Scan for the cell matching the given text and deliver its (x, y) coordinate at center. 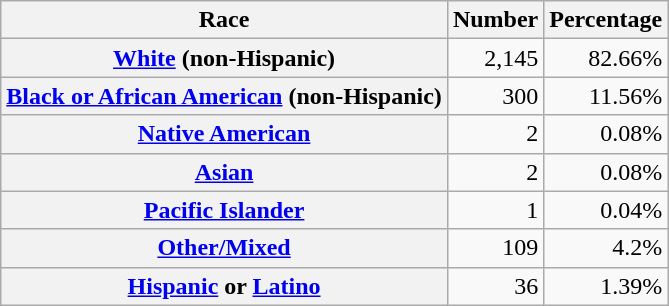
Percentage (606, 20)
Race (224, 20)
109 (495, 248)
White (non-Hispanic) (224, 58)
2,145 (495, 58)
Other/Mixed (224, 248)
Number (495, 20)
Asian (224, 172)
1.39% (606, 286)
Native American (224, 134)
Pacific Islander (224, 210)
Black or African American (non-Hispanic) (224, 96)
0.04% (606, 210)
11.56% (606, 96)
Hispanic or Latino (224, 286)
82.66% (606, 58)
4.2% (606, 248)
36 (495, 286)
300 (495, 96)
1 (495, 210)
